For the text-containing cell, return its midpoint in [x, y] coordinate format. 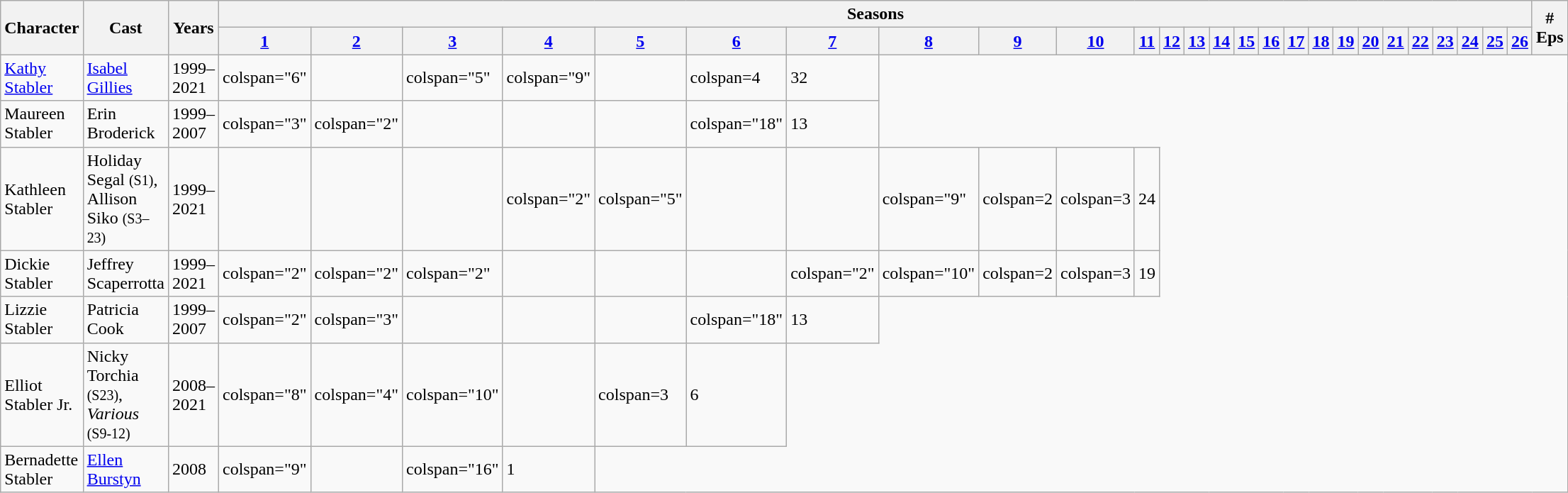
4 [549, 41]
colspan="8" [265, 394]
12 [1172, 41]
14 [1222, 41]
colspan=4 [737, 78]
10 [1096, 41]
22 [1421, 41]
Years [193, 28]
Patricia Cook [125, 319]
Nicky Torchia (S23), Various (S9-12) [125, 394]
26 [1520, 41]
Seasons [876, 14]
Erin Broderick [125, 123]
18 [1321, 41]
Kathleen Stabler [42, 199]
15 [1246, 41]
Kathy Stabler [42, 78]
17 [1296, 41]
colspan="6" [265, 78]
# Eps [1550, 28]
Cast [125, 28]
Dickie Stabler [42, 274]
16 [1272, 41]
2008 [193, 470]
Bernadette Stabler [42, 470]
7 [833, 41]
2008–2021 [193, 394]
21 [1395, 41]
Isabel Gillies [125, 78]
25 [1494, 41]
11 [1147, 41]
Jeffrey Scaperrotta [125, 274]
Maureen Stabler [42, 123]
2 [357, 41]
Lizzie Stabler [42, 319]
Ellen Burstyn [125, 470]
23 [1445, 41]
20 [1371, 41]
Character [42, 28]
Holiday Segal (S1), Allison Siko (S3–23) [125, 199]
8 [929, 41]
colspan="16" [453, 470]
9 [1018, 41]
3 [453, 41]
Elliot Stabler Jr. [42, 394]
colspan="4" [357, 394]
32 [833, 78]
5 [641, 41]
